Capture the cell that displays the provided text and extract its (x, y) central coordinate. 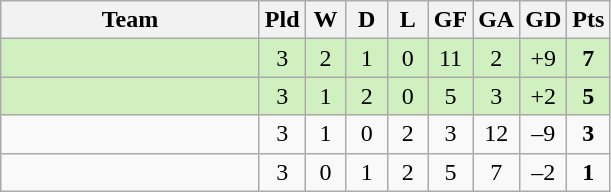
–2 (544, 172)
GD (544, 20)
GA (496, 20)
D (366, 20)
W (326, 20)
12 (496, 134)
11 (450, 58)
L (408, 20)
Team (130, 20)
–9 (544, 134)
+2 (544, 96)
GF (450, 20)
+9 (544, 58)
Pts (588, 20)
Pld (282, 20)
